Pinpoint the cell where the given text exists, returning its (x, y) midpoint coordinate. 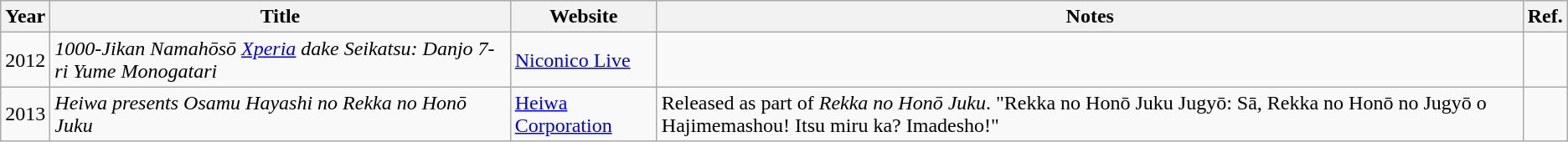
Heiwa presents Osamu Hayashi no Rekka no Honō Juku (280, 114)
Released as part of Rekka no Honō Juku. "Rekka no Honō Juku Jugyō: Sā, Rekka no Honō no Jugyō o Hajimemashou! Itsu miru ka? Imadesho!" (1090, 114)
Niconico Live (583, 60)
Heiwa Corporation (583, 114)
Year (25, 17)
Website (583, 17)
Ref. (1545, 17)
Title (280, 17)
2012 (25, 60)
2013 (25, 114)
Notes (1090, 17)
1000-Jikan Namahōsō Xperia dake Seikatsu: Danjo 7-ri Yume Monogatari (280, 60)
